Find where the given text appears and provide that cell's center as [x, y] coordinate. 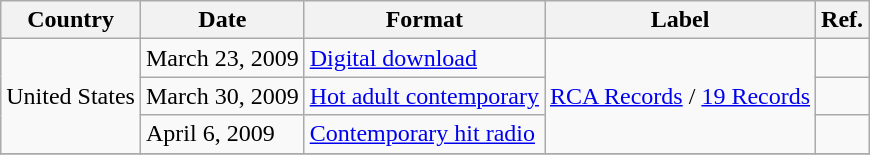
RCA Records / 19 Records [680, 96]
March 30, 2009 [222, 96]
Digital download [424, 58]
Contemporary hit radio [424, 134]
Date [222, 20]
Country [71, 20]
Ref. [842, 20]
United States [71, 96]
Hot adult contemporary [424, 96]
April 6, 2009 [222, 134]
March 23, 2009 [222, 58]
Label [680, 20]
Format [424, 20]
